Return [x, y] of the center of cell containing provided text 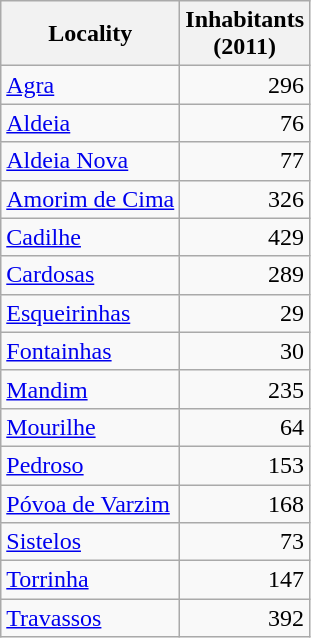
Aldeia Nova [90, 161]
Torrinha [90, 580]
Inhabitants (2011) [245, 34]
Pedroso [90, 465]
Esqueirinhas [90, 313]
Amorim de Cima [90, 199]
289 [245, 275]
Cardosas [90, 275]
296 [245, 85]
392 [245, 618]
Fontainhas [90, 351]
147 [245, 580]
29 [245, 313]
Sistelos [90, 542]
30 [245, 351]
Póvoa de Varzim [90, 503]
Mourilhe [90, 427]
153 [245, 465]
Agra [90, 85]
Cadilhe [90, 237]
77 [245, 161]
168 [245, 503]
64 [245, 427]
Mandim [90, 389]
429 [245, 237]
Aldeia [90, 123]
235 [245, 389]
Travassos [90, 618]
76 [245, 123]
326 [245, 199]
73 [245, 542]
Locality [90, 34]
